Detect which cell encompasses the target text, then output its (x, y) center coordinate. 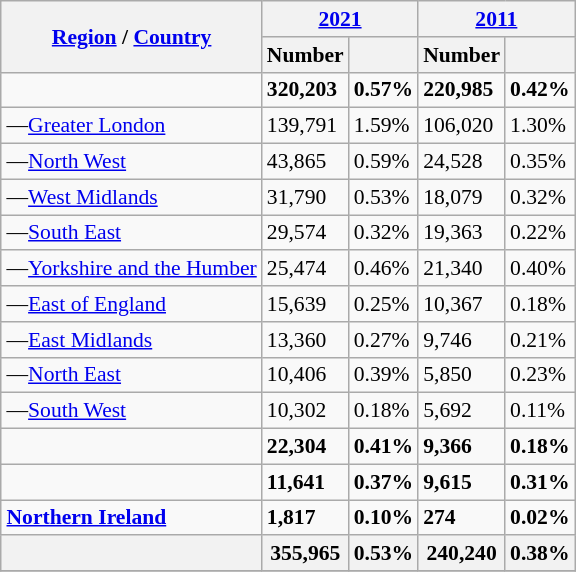
31,790 (306, 197)
—South East (131, 232)
21,340 (462, 268)
—Yorkshire and the Humber (131, 268)
240,240 (462, 553)
5,692 (462, 411)
25,474 (306, 268)
—East Midlands (131, 339)
0.25% (384, 304)
24,528 (462, 161)
0.10% (384, 518)
5,850 (462, 375)
10,406 (306, 375)
9,746 (462, 339)
0.46% (384, 268)
—Greater London (131, 126)
0.40% (540, 268)
43,865 (306, 161)
13,360 (306, 339)
0.21% (540, 339)
0.59% (384, 161)
9,366 (462, 446)
9,615 (462, 482)
0.23% (540, 375)
—East of England (131, 304)
0.38% (540, 553)
0.11% (540, 411)
0.41% (384, 446)
15,639 (306, 304)
355,965 (306, 553)
106,020 (462, 126)
Region / Country (131, 36)
1,817 (306, 518)
0.57% (384, 90)
274 (462, 518)
22,304 (306, 446)
0.22% (540, 232)
—West Midlands (131, 197)
320,203 (306, 90)
139,791 (306, 126)
Northern Ireland (131, 518)
18,079 (462, 197)
1.30% (540, 126)
1.59% (384, 126)
0.37% (384, 482)
0.31% (540, 482)
19,363 (462, 232)
—North West (131, 161)
—South West (131, 411)
2021 (340, 19)
0.27% (384, 339)
2011 (496, 19)
29,574 (306, 232)
11,641 (306, 482)
10,302 (306, 411)
0.35% (540, 161)
220,985 (462, 90)
0.39% (384, 375)
0.42% (540, 90)
0.02% (540, 518)
10,367 (462, 304)
—North East (131, 375)
